Return [x, y] of the center of cell containing provided text 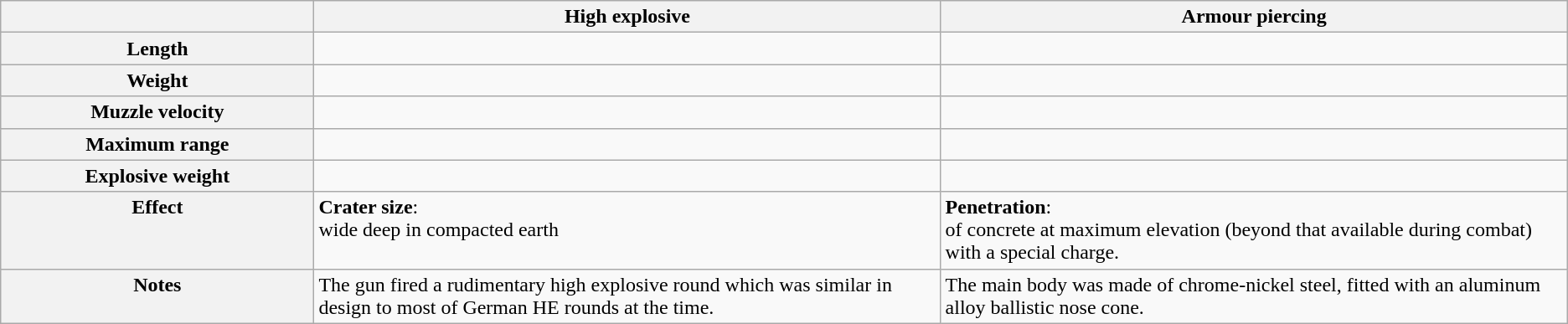
Effect [157, 230]
Length [157, 49]
Notes [157, 296]
Muzzle velocity [157, 112]
High explosive [627, 17]
Penetration: of concrete at maximum elevation (beyond that available during combat) with a special charge. [1254, 230]
Crater size: wide deep in compacted earth [627, 230]
The main body was made of chrome-nickel steel, fitted with an aluminum alloy ballistic nose cone. [1254, 296]
Armour piercing [1254, 17]
Maximum range [157, 144]
Weight [157, 80]
The gun fired a rudimentary high explosive round which was similar in design to most of German HE rounds at the time. [627, 296]
Explosive weight [157, 176]
